Output the (X, Y) coordinate of the center of the cell containing the given text.  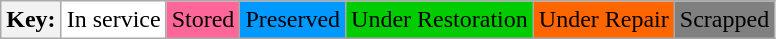
Under Repair (604, 20)
In service (114, 20)
Under Restoration (440, 20)
Preserved (293, 20)
Scrapped (724, 20)
Key: (31, 20)
Stored (203, 20)
